Identify which cell holds the provided text, then report its [X, Y] central coordinate. 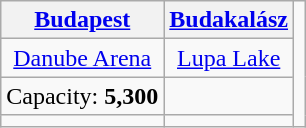
Budapest [82, 20]
Budakalász [229, 20]
Lupa Lake [229, 58]
Capacity: 5,300 [82, 96]
Danube Arena [82, 58]
